Scan for the cell matching the given text and deliver its [X, Y] coordinate at center. 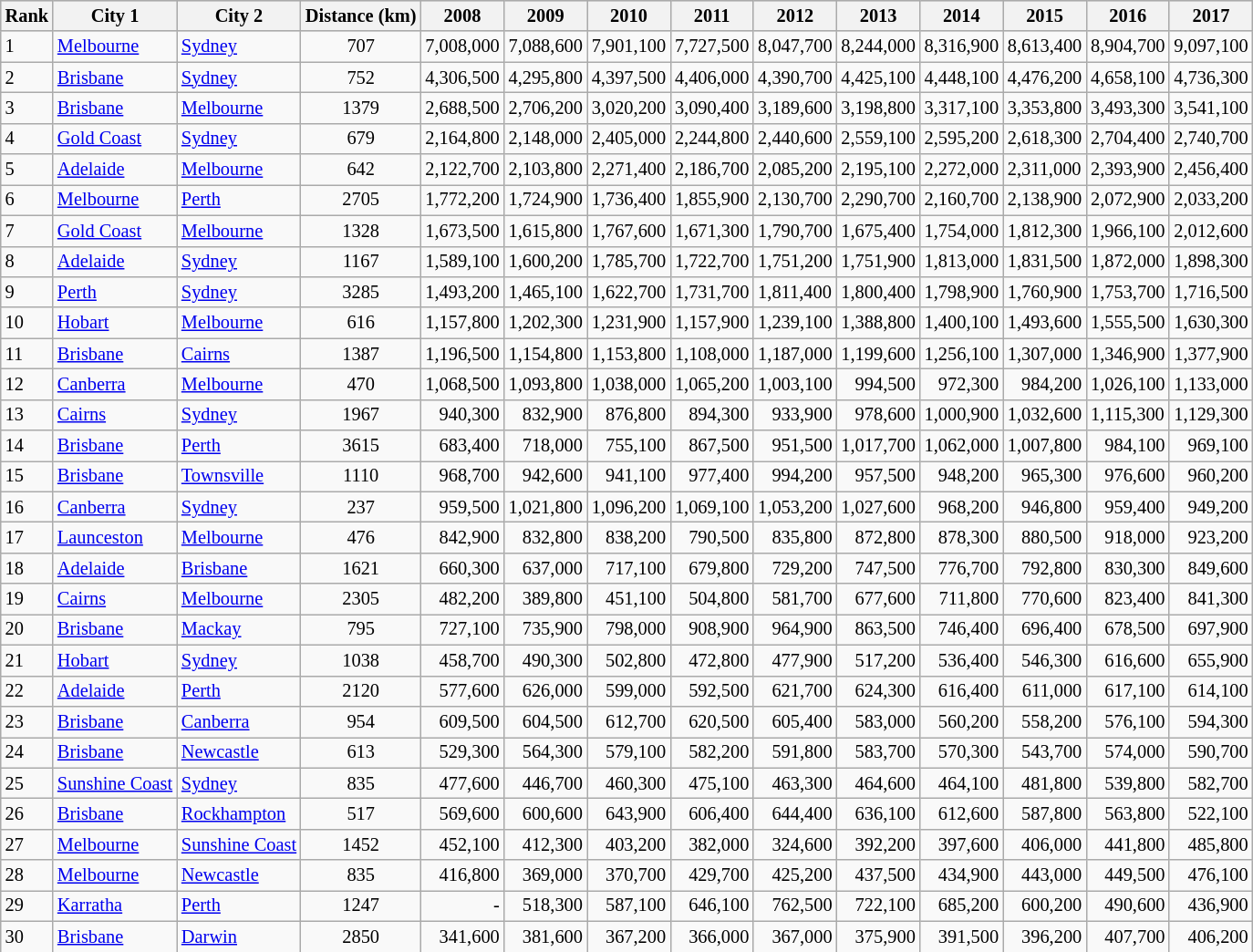
324,600 [795, 844]
2,740,700 [1211, 139]
600,200 [1045, 905]
2015 [1045, 16]
6 [27, 200]
842,900 [461, 537]
1,966,100 [1127, 231]
1,153,800 [629, 354]
237 [361, 507]
587,100 [629, 905]
518,300 [545, 905]
1,026,100 [1127, 384]
Mackay [239, 629]
4,448,100 [961, 78]
984,100 [1127, 446]
406,000 [1045, 844]
2,103,800 [545, 170]
2,085,200 [795, 170]
23 [27, 721]
12 [27, 384]
620,500 [711, 721]
2,290,700 [877, 200]
590,700 [1211, 752]
707 [361, 47]
823,400 [1127, 599]
616,600 [1127, 660]
Townsville [239, 476]
1,377,900 [1211, 354]
4,390,700 [795, 78]
1,811,400 [795, 292]
923,200 [1211, 537]
2,164,800 [461, 139]
718,000 [545, 446]
8,316,900 [961, 47]
1,154,800 [545, 354]
1,754,000 [961, 231]
2,033,200 [1211, 200]
612,700 [629, 721]
830,300 [1127, 568]
1,307,000 [1045, 354]
1,751,900 [877, 262]
366,000 [711, 936]
1387 [361, 354]
20 [27, 629]
407,700 [1127, 936]
2,704,400 [1127, 139]
968,700 [461, 476]
762,500 [795, 905]
876,800 [629, 415]
946,800 [1045, 507]
2,559,100 [877, 139]
621,700 [795, 691]
7,008,000 [461, 47]
951,500 [795, 446]
2012 [795, 16]
4,425,100 [877, 78]
636,100 [877, 813]
16 [27, 507]
1621 [361, 568]
11 [27, 354]
2016 [1127, 16]
933,900 [795, 415]
8,047,700 [795, 47]
451,100 [629, 599]
591,800 [795, 752]
1,716,500 [1211, 292]
29 [27, 905]
2,138,900 [1045, 200]
1,157,800 [461, 323]
2120 [361, 691]
477,900 [795, 660]
2705 [361, 200]
1,346,900 [1127, 354]
949,200 [1211, 507]
792,800 [1045, 568]
1167 [361, 262]
582,200 [711, 752]
592,500 [711, 691]
968,200 [961, 507]
9,097,100 [1211, 47]
918,000 [1127, 537]
1,831,500 [1045, 262]
8,613,400 [1045, 47]
412,300 [545, 844]
626,000 [545, 691]
1,898,300 [1211, 262]
425,200 [795, 875]
476 [361, 537]
1967 [361, 415]
- [461, 905]
28 [27, 875]
563,800 [1127, 813]
1,065,200 [711, 384]
960,200 [1211, 476]
735,900 [545, 629]
1,722,700 [711, 262]
476,100 [1211, 875]
1,673,500 [461, 231]
582,700 [1211, 783]
434,900 [961, 875]
472,800 [711, 660]
1,630,300 [1211, 323]
452,100 [461, 844]
1,736,400 [629, 200]
460,300 [629, 783]
2,012,600 [1211, 231]
4,736,300 [1211, 78]
697,900 [1211, 629]
464,600 [877, 783]
1,813,000 [961, 262]
381,600 [545, 936]
643,900 [629, 813]
599,000 [629, 691]
1,157,900 [711, 323]
4,306,500 [461, 78]
978,600 [877, 415]
3,198,800 [877, 108]
477,600 [461, 783]
369,000 [545, 875]
908,900 [711, 629]
2,160,700 [961, 200]
490,300 [545, 660]
Rank [27, 16]
798,000 [629, 629]
543,700 [1045, 752]
976,600 [1127, 476]
1,388,800 [877, 323]
2305 [361, 599]
2009 [545, 16]
4,295,800 [545, 78]
717,100 [629, 568]
382,000 [711, 844]
27 [27, 844]
1,589,100 [461, 262]
1,855,900 [711, 200]
1,199,600 [877, 354]
948,200 [961, 476]
441,800 [1127, 844]
609,500 [461, 721]
4,406,000 [711, 78]
605,400 [795, 721]
1,785,700 [629, 262]
1,724,900 [545, 200]
832,900 [545, 415]
3,189,600 [795, 108]
616 [361, 323]
722,100 [877, 905]
613 [361, 752]
City 1 [115, 16]
392,200 [877, 844]
482,200 [461, 599]
2014 [961, 16]
341,600 [461, 936]
1,622,700 [629, 292]
942,600 [545, 476]
1,753,700 [1127, 292]
1,062,000 [961, 446]
504,800 [711, 599]
679,800 [711, 568]
570,300 [961, 752]
9 [27, 292]
4,476,200 [1045, 78]
964,900 [795, 629]
Darwin [239, 936]
678,500 [1127, 629]
940,300 [461, 415]
711,800 [961, 599]
2 [27, 78]
3285 [361, 292]
1328 [361, 231]
389,800 [545, 599]
683,400 [461, 446]
1,129,300 [1211, 415]
614,100 [1211, 691]
470 [361, 384]
2013 [877, 16]
2,072,900 [1127, 200]
727,100 [461, 629]
838,200 [629, 537]
994,500 [877, 384]
994,200 [795, 476]
396,200 [1045, 936]
446,700 [545, 783]
1,798,900 [961, 292]
644,400 [795, 813]
894,300 [711, 415]
969,100 [1211, 446]
8,244,000 [877, 47]
849,600 [1211, 568]
1,493,600 [1045, 323]
677,600 [877, 599]
475,100 [711, 783]
1 [27, 47]
1,003,100 [795, 384]
2,122,700 [461, 170]
464,100 [961, 783]
10 [27, 323]
8,904,700 [1127, 47]
1,231,900 [629, 323]
2,706,200 [545, 108]
878,300 [961, 537]
655,900 [1211, 660]
2,618,300 [1045, 139]
2,456,400 [1211, 170]
579,100 [629, 752]
2,595,200 [961, 139]
1,115,300 [1127, 415]
1,760,900 [1045, 292]
4 [27, 139]
1,027,600 [877, 507]
397,600 [961, 844]
7,088,600 [545, 47]
458,700 [461, 660]
1110 [361, 476]
2,271,400 [629, 170]
14 [27, 446]
463,300 [795, 783]
679 [361, 139]
611,000 [1045, 691]
972,300 [961, 384]
21 [27, 660]
841,300 [1211, 599]
5 [27, 170]
2,440,600 [795, 139]
965,300 [1045, 476]
2011 [711, 16]
7,727,500 [711, 47]
581,700 [795, 599]
1,600,200 [545, 262]
606,400 [711, 813]
832,800 [545, 537]
539,800 [1127, 783]
517,200 [877, 660]
30 [27, 936]
560,200 [961, 721]
729,200 [795, 568]
481,800 [1045, 783]
2,311,000 [1045, 170]
2850 [361, 936]
3615 [361, 446]
594,300 [1211, 721]
Rockhampton [239, 813]
2008 [461, 16]
502,800 [629, 660]
485,800 [1211, 844]
406,200 [1211, 936]
1,400,100 [961, 323]
977,400 [711, 476]
25 [27, 783]
1,038,000 [629, 384]
2,688,500 [461, 108]
941,100 [629, 476]
577,600 [461, 691]
574,000 [1127, 752]
1,772,200 [461, 200]
449,500 [1127, 875]
600,600 [545, 813]
375,900 [877, 936]
367,200 [629, 936]
564,300 [545, 752]
1,000,900 [961, 415]
Distance (km) [361, 16]
863,500 [877, 629]
1,093,800 [545, 384]
835,800 [795, 537]
1,800,400 [877, 292]
867,500 [711, 446]
583,700 [877, 752]
1,790,700 [795, 231]
2,186,700 [711, 170]
617,100 [1127, 691]
1,202,300 [545, 323]
2,130,700 [795, 200]
3,317,100 [961, 108]
403,200 [629, 844]
1,615,800 [545, 231]
1,671,300 [711, 231]
2,393,900 [1127, 170]
13 [27, 415]
1,096,200 [629, 507]
536,400 [961, 660]
1,751,200 [795, 262]
1,196,500 [461, 354]
1247 [361, 905]
1,068,500 [461, 384]
959,400 [1127, 507]
616,400 [961, 691]
367,000 [795, 936]
2,195,100 [877, 170]
1452 [361, 844]
1,133,000 [1211, 384]
1379 [361, 108]
529,300 [461, 752]
696,400 [1045, 629]
Karratha [115, 905]
880,500 [1045, 537]
517 [361, 813]
1,731,700 [711, 292]
443,000 [1045, 875]
583,000 [877, 721]
18 [27, 568]
2,405,000 [629, 139]
646,100 [711, 905]
685,200 [961, 905]
522,100 [1211, 813]
2017 [1211, 16]
558,200 [1045, 721]
436,900 [1211, 905]
770,600 [1045, 599]
755,100 [629, 446]
416,800 [461, 875]
546,300 [1045, 660]
746,400 [961, 629]
1,053,200 [795, 507]
4,658,100 [1127, 78]
604,500 [545, 721]
26 [27, 813]
1,465,100 [545, 292]
795 [361, 629]
612,600 [961, 813]
752 [361, 78]
7 [27, 231]
790,500 [711, 537]
1,555,500 [1127, 323]
3,020,200 [629, 108]
569,600 [461, 813]
1,675,400 [877, 231]
576,100 [1127, 721]
959,500 [461, 507]
2,272,000 [961, 170]
872,800 [877, 537]
490,600 [1127, 905]
3,541,100 [1211, 108]
City 2 [239, 16]
370,700 [629, 875]
984,200 [1045, 384]
2,148,000 [545, 139]
7,901,100 [629, 47]
1,021,800 [545, 507]
4,397,500 [629, 78]
8 [27, 262]
3,493,300 [1127, 108]
3,090,400 [711, 108]
3 [27, 108]
1,032,600 [1045, 415]
15 [27, 476]
1,069,100 [711, 507]
22 [27, 691]
1,872,000 [1127, 262]
3,353,800 [1045, 108]
642 [361, 170]
587,800 [1045, 813]
2,244,800 [711, 139]
637,000 [545, 568]
624,300 [877, 691]
24 [27, 752]
437,500 [877, 875]
776,700 [961, 568]
1,812,300 [1045, 231]
429,700 [711, 875]
1,007,800 [1045, 446]
1,493,200 [461, 292]
1,767,600 [629, 231]
1,017,700 [877, 446]
1,187,000 [795, 354]
1,256,100 [961, 354]
391,500 [961, 936]
Launceston [115, 537]
2010 [629, 16]
660,300 [461, 568]
17 [27, 537]
957,500 [877, 476]
747,500 [877, 568]
1038 [361, 660]
1,108,000 [711, 354]
19 [27, 599]
954 [361, 721]
1,239,100 [795, 323]
